Provide the [X, Y] coordinate of the cell's center where the given text is located.  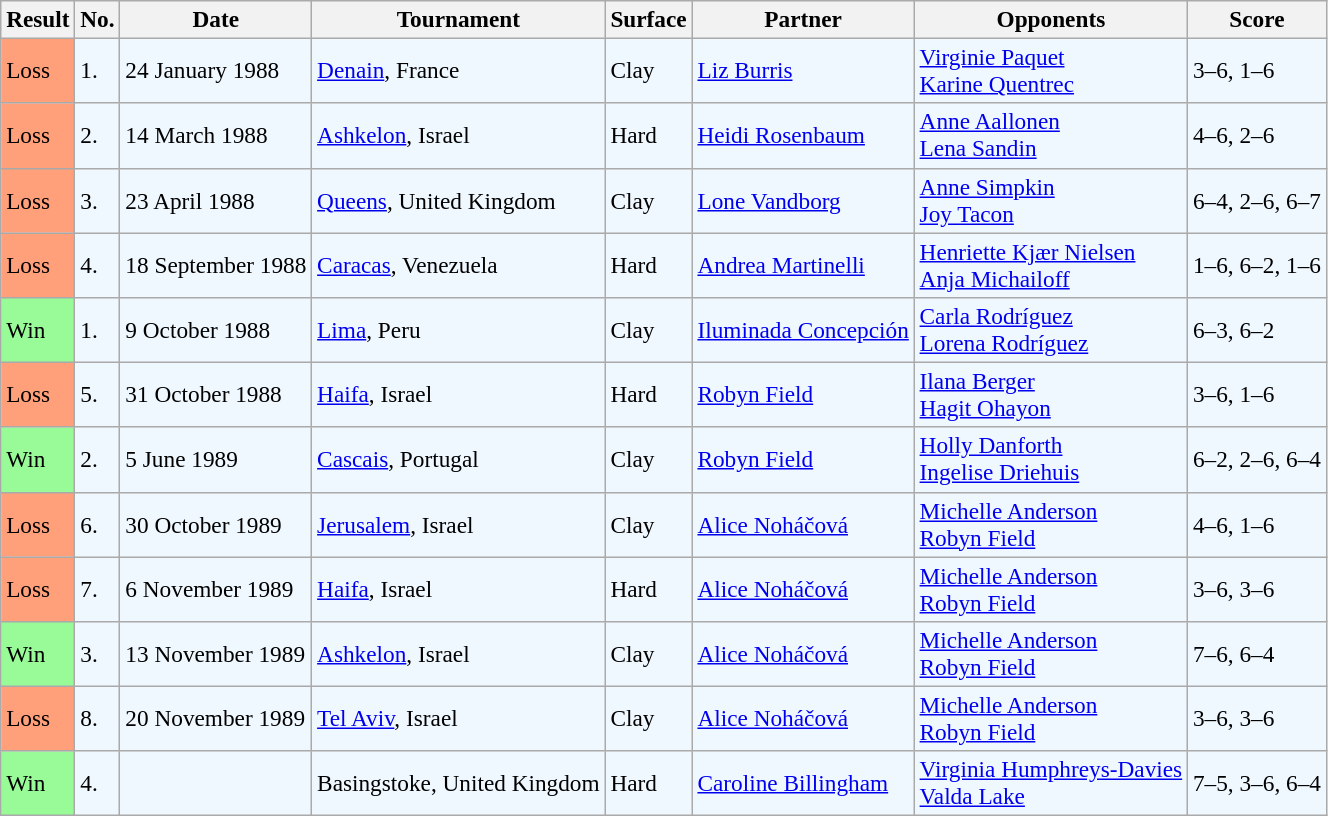
Caracas, Venezuela [458, 264]
Result [38, 19]
13 November 1989 [216, 654]
Ilana Berger Hagit Ohayon [1050, 394]
No. [98, 19]
6–4, 2–6, 6–7 [1258, 200]
4–6, 1–6 [1258, 524]
Caroline Billingham [803, 784]
7–6, 6–4 [1258, 654]
6. [98, 524]
Score [1258, 19]
Andrea Martinelli [803, 264]
31 October 1988 [216, 394]
Carla Rodríguez Lorena Rodríguez [1050, 330]
Iluminada Concepción [803, 330]
18 September 1988 [216, 264]
5 June 1989 [216, 460]
7–5, 3–6, 6–4 [1258, 784]
Partner [803, 19]
23 April 1988 [216, 200]
Date [216, 19]
9 October 1988 [216, 330]
4–6, 2–6 [1258, 136]
Liz Burris [803, 70]
Queens, United Kingdom [458, 200]
Virginie Paquet Karine Quentrec [1050, 70]
5. [98, 394]
20 November 1989 [216, 718]
Holly Danforth Ingelise Driehuis [1050, 460]
7. [98, 588]
Henriette Kjær Nielsen Anja Michailoff [1050, 264]
8. [98, 718]
Tournament [458, 19]
Lima, Peru [458, 330]
Opponents [1050, 19]
Jerusalem, Israel [458, 524]
Heidi Rosenbaum [803, 136]
Surface [648, 19]
6–3, 6–2 [1258, 330]
24 January 1988 [216, 70]
Virginia Humphreys-Davies Valda Lake [1050, 784]
Basingstoke, United Kingdom [458, 784]
1–6, 6–2, 1–6 [1258, 264]
6 November 1989 [216, 588]
6–2, 2–6, 6–4 [1258, 460]
Tel Aviv, Israel [458, 718]
Cascais, Portugal [458, 460]
Denain, France [458, 70]
14 March 1988 [216, 136]
Anne Simpkin Joy Tacon [1050, 200]
Anne Aallonen Lena Sandin [1050, 136]
Lone Vandborg [803, 200]
30 October 1989 [216, 524]
